Capture the cell that displays the provided text and extract its (X, Y) central coordinate. 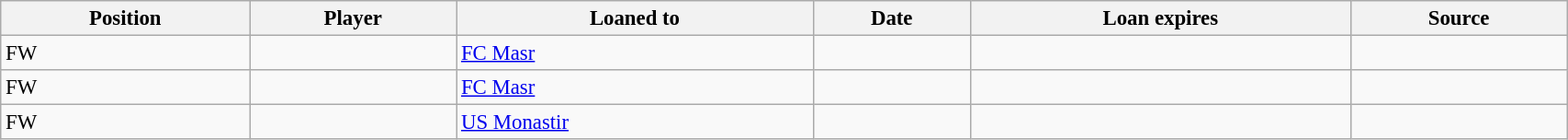
Source (1459, 18)
US Monastir (636, 122)
Player (353, 18)
Loaned to (636, 18)
Date (891, 18)
Position (125, 18)
Loan expires (1160, 18)
